Provide the [X, Y] coordinate of the cell's center where the given text is located.  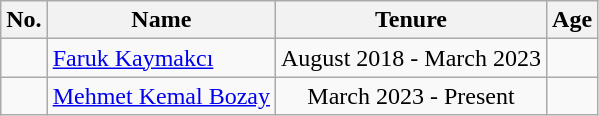
No. [24, 20]
August 2018 - March 2023 [410, 58]
Mehmet Kemal Bozay [161, 96]
March 2023 - Present [410, 96]
Name [161, 20]
Age [572, 20]
Tenure [410, 20]
Faruk Kaymakcı [161, 58]
